Identify which cell holds the provided text, then report its [x, y] central coordinate. 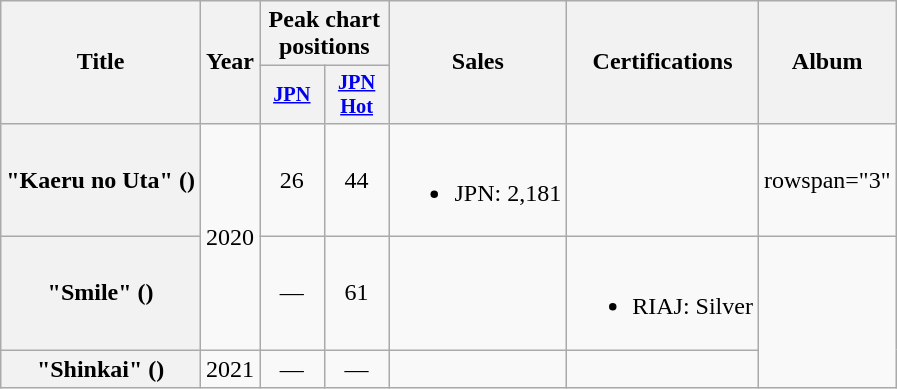
Title [101, 62]
61 [356, 294]
JPN [292, 95]
Album [827, 62]
JPN: 2,181 [478, 180]
RIAJ: Silver [663, 294]
Certifications [663, 62]
Year [230, 62]
2021 [230, 369]
2020 [230, 236]
Peak chartpositions [324, 34]
"Kaeru no Uta" () [101, 180]
26 [292, 180]
Sales [478, 62]
JPNHot [356, 95]
"Shinkai" () [101, 369]
rowspan="3" [827, 180]
44 [356, 180]
"Smile" () [101, 294]
